From the cell containing the given text, extract its center point as (X, Y) coordinate. 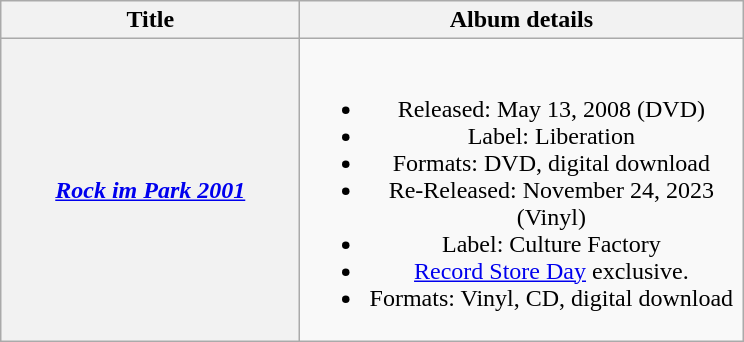
Rock im Park 2001 (150, 190)
Title (150, 20)
Album details (522, 20)
